Return (X, Y) of the center of cell containing provided text 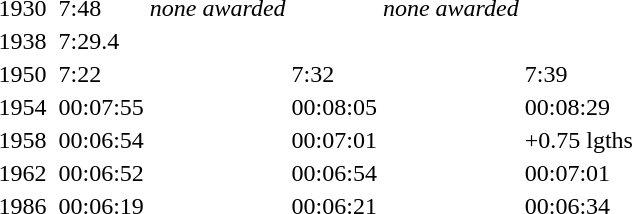
7:22 (101, 74)
7:29.4 (101, 41)
00:07:01 (334, 140)
00:07:55 (101, 107)
7:32 (334, 74)
00:06:52 (101, 173)
00:08:05 (334, 107)
